Find where the given text appears and provide that cell's center as [X, Y] coordinate. 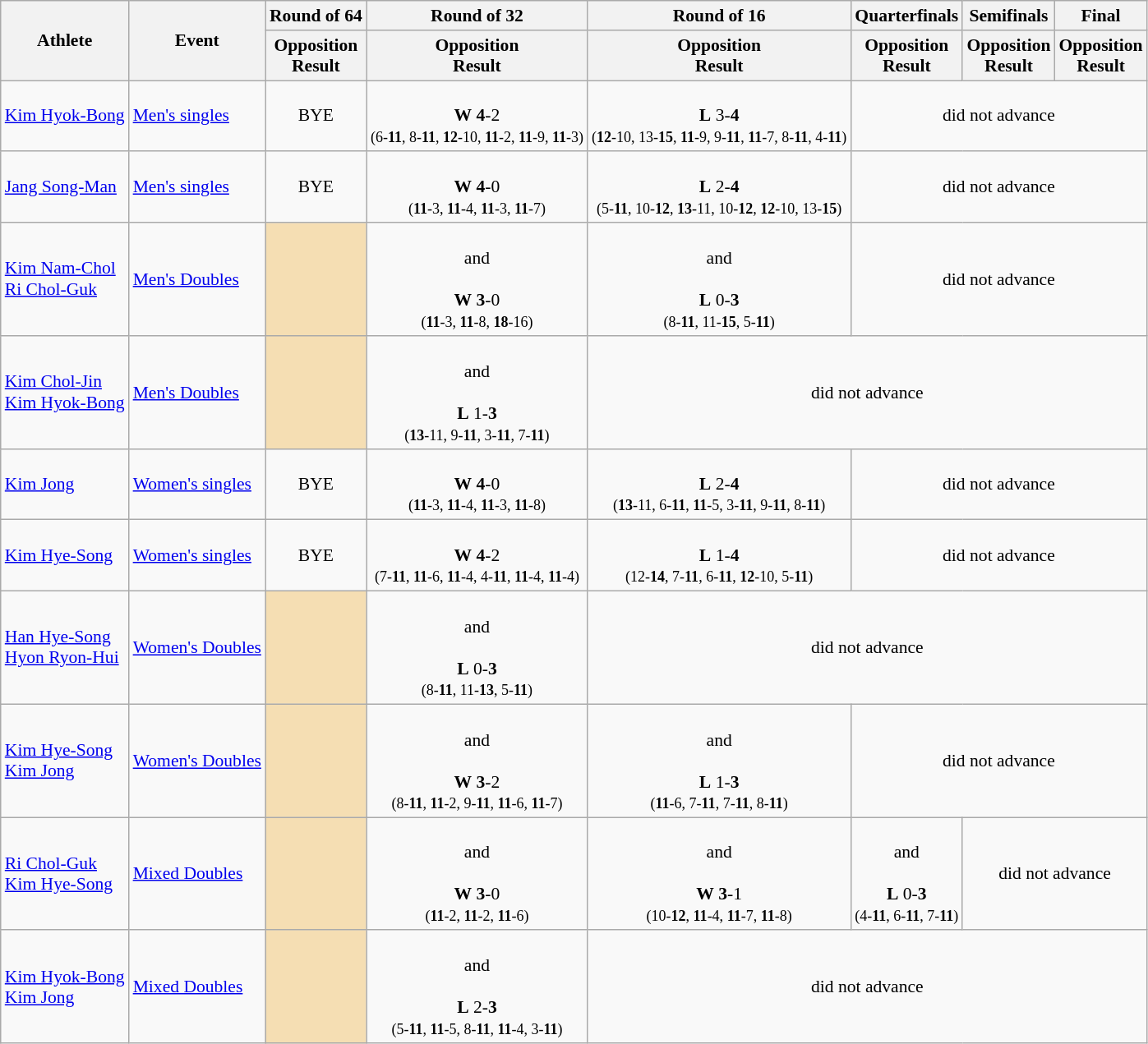
andW 3-0(11-3, 11-8, 18-16) [477, 279]
W 4-2(6-11, 8-11, 12-10, 11-2, 11-9, 11-3) [477, 117]
andL 1-3(13-11, 9-11, 3-11, 7-11) [477, 393]
andW 3-1(10-12, 11-4, 11-7, 11-8) [719, 874]
andW 3-2(8-11, 11-2, 9-11, 11-6, 11-7) [477, 761]
W 4-0(11-3, 11-4, 11-3, 11-7) [477, 187]
L 1-4(12-14, 7-11, 6-11, 12-10, 5-11) [719, 555]
andL 0-3(8-11, 11-13, 5-11) [477, 648]
Quarterfinals [906, 16]
Kim Hye-Song [65, 555]
Round of 64 [316, 16]
Kim Hyok-Bong [65, 117]
Kim Chol-JinKim Hyok-Bong [65, 393]
Kim Nam-CholRi Chol-Guk [65, 279]
andL 0-3(4-11, 6-11, 7-11) [906, 874]
Ri Chol-GukKim Hye-Song [65, 874]
andL 0-3(8-11, 11-15, 5-11) [719, 279]
W 4-0(11-3, 11-4, 11-3, 11-8) [477, 485]
andW 3-0(11-2, 11-2, 11-6) [477, 874]
Athlete [65, 41]
Kim Jong [65, 485]
andL 2-3(5-11, 11-5, 8-11, 11-4, 3-11) [477, 987]
Kim Hyok-BongKim Jong [65, 987]
Round of 32 [477, 16]
Jang Song-Man [65, 187]
Round of 16 [719, 16]
L 2-4(13-11, 6-11, 11-5, 3-11, 9-11, 8-11) [719, 485]
L 3-4(12-10, 13-15, 11-9, 9-11, 11-7, 8-11, 4-11) [719, 117]
L 2-4(5-11, 10-12, 13-11, 10-12, 12-10, 13-15) [719, 187]
W 4-2(7-11, 11-6, 11-4, 4-11, 11-4, 11-4) [477, 555]
Event [197, 41]
andL 1-3(11-6, 7-11, 7-11, 8-11) [719, 761]
Final [1101, 16]
Han Hye-SongHyon Ryon-Hui [65, 648]
Kim Hye-SongKim Jong [65, 761]
Semifinals [1008, 16]
